Return the [x, y] coordinate for the center point of the cell that contains the specified text.  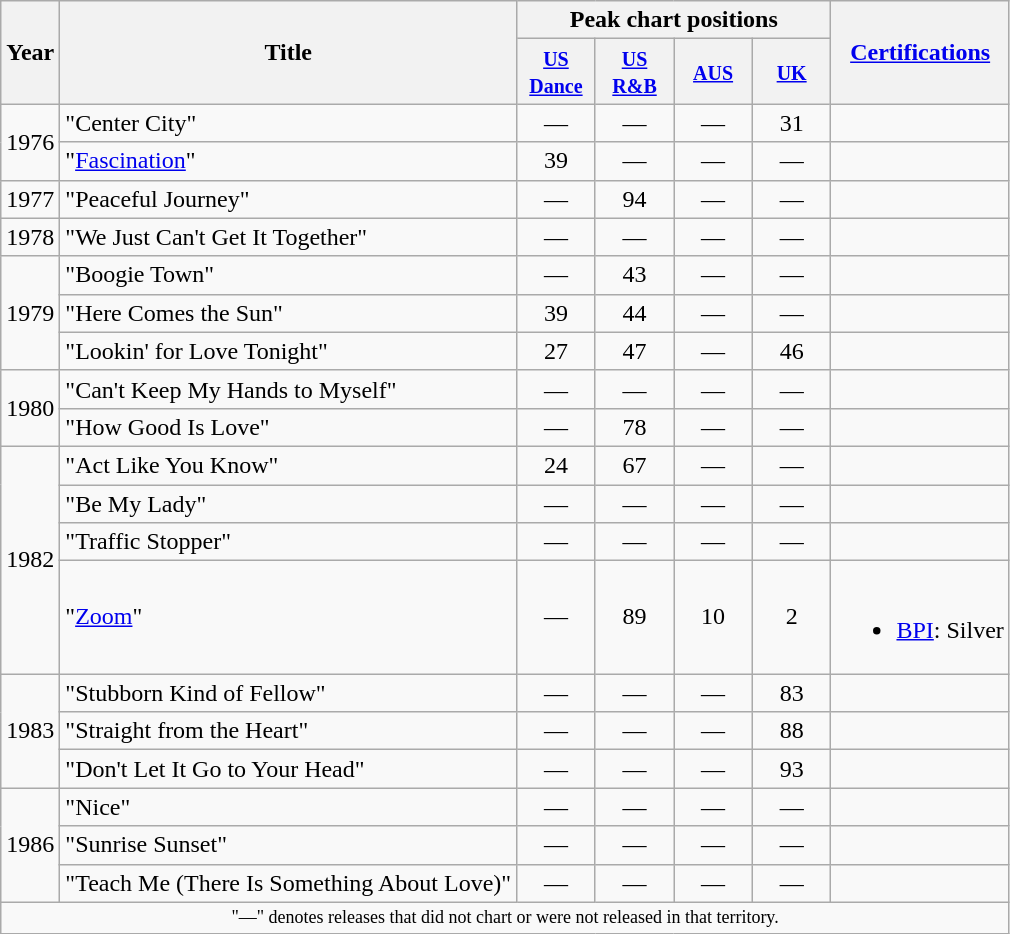
88 [792, 731]
1976 [30, 142]
"Lookin' for Love Tonight" [288, 351]
43 [634, 275]
UK [792, 72]
AUS [714, 72]
1977 [30, 199]
"Don't Let It Go to Your Head" [288, 769]
Title [288, 52]
1986 [30, 845]
US Dance [556, 72]
US R&B [634, 72]
"Teach Me (There Is Something About Love)" [288, 883]
"Here Comes the Sun" [288, 313]
"Traffic Stopper" [288, 542]
"Fascination" [288, 161]
"Center City" [288, 123]
BPI: Silver [920, 618]
46 [792, 351]
2 [792, 618]
1980 [30, 408]
"—" denotes releases that did not chart or were not released in that territory. [506, 918]
"Sunrise Sunset" [288, 845]
94 [634, 199]
1982 [30, 560]
78 [634, 427]
24 [556, 465]
"Act Like You Know" [288, 465]
"Peaceful Journey" [288, 199]
93 [792, 769]
1979 [30, 313]
"We Just Can't Get It Together" [288, 237]
"Be My Lady" [288, 503]
83 [792, 693]
89 [634, 618]
"How Good Is Love" [288, 427]
10 [714, 618]
31 [792, 123]
"Straight from the Heart" [288, 731]
Peak chart positions [674, 20]
"Stubborn Kind of Fellow" [288, 693]
1983 [30, 731]
44 [634, 313]
"Can't Keep My Hands to Myself" [288, 389]
"Boogie Town" [288, 275]
Certifications [920, 52]
47 [634, 351]
Year [30, 52]
1978 [30, 237]
"Zoom" [288, 618]
27 [556, 351]
"Nice" [288, 807]
67 [634, 465]
